For the text-containing cell, return its midpoint in (X, Y) coordinate format. 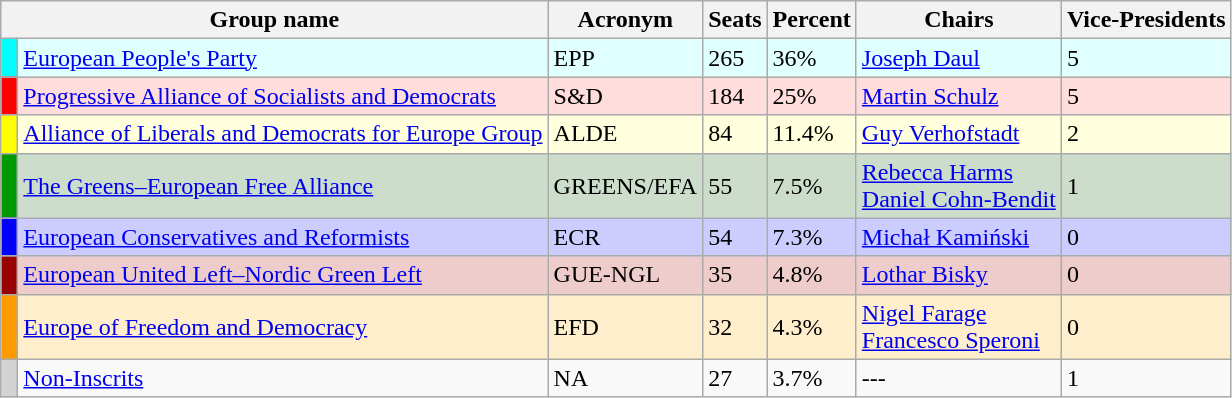
25% (812, 96)
GUE-NGL (626, 275)
European United Left–Nordic Green Left (283, 275)
55 (735, 186)
Joseph Daul (958, 58)
36% (812, 58)
2 (1146, 134)
Seats (735, 20)
European Conservatives and Reformists (283, 237)
32 (735, 326)
265 (735, 58)
S&D (626, 96)
NA (626, 378)
11.4% (812, 134)
Europe of Freedom and Democracy (283, 326)
ECR (626, 237)
84 (735, 134)
184 (735, 96)
Michał Kamiński (958, 237)
Percent (812, 20)
GREENS/EFA (626, 186)
Non-Inscrits (283, 378)
European People's Party (283, 58)
7.3% (812, 237)
Rebecca Harms Daniel Cohn-Bendit (958, 186)
4.8% (812, 275)
The Greens–European Free Alliance (283, 186)
Acronym (626, 20)
Guy Verhofstadt (958, 134)
Nigel Farage Francesco Speroni (958, 326)
Martin Schulz (958, 96)
--- (958, 378)
27 (735, 378)
35 (735, 275)
54 (735, 237)
7.5% (812, 186)
Group name (274, 20)
Progressive Alliance of Socialists and Democrats (283, 96)
Lothar Bisky (958, 275)
Chairs (958, 20)
4.3% (812, 326)
EPP (626, 58)
Alliance of Liberals and Democrats for Europe Group (283, 134)
ALDE (626, 134)
Vice-Presidents (1146, 20)
3.7% (812, 378)
EFD (626, 326)
